Extract the [x, y] coordinate from the center of the cell holding the provided text.  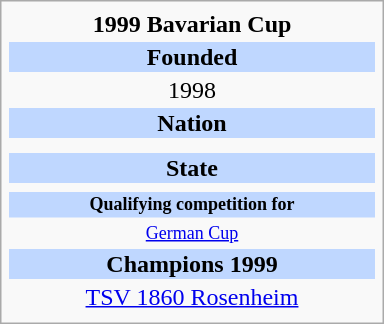
Nation [192, 123]
Founded [192, 57]
1998 [192, 90]
1999 Bavarian Cup [192, 24]
German Cup [192, 234]
State [192, 168]
TSV 1860 Rosenheim [192, 297]
Champions 1999 [192, 264]
Qualifying competition for [192, 205]
